Extract the (X, Y) coordinate from the center of the cell holding the provided text.  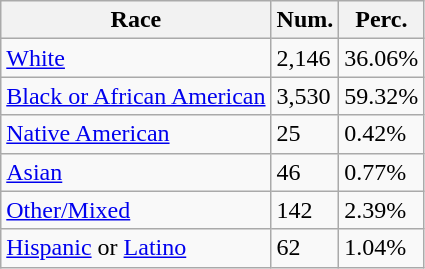
Perc. (382, 20)
36.06% (382, 58)
2.39% (382, 210)
White (136, 58)
1.04% (382, 248)
46 (305, 172)
Asian (136, 172)
0.42% (382, 134)
Native American (136, 134)
Num. (305, 20)
3,530 (305, 96)
0.77% (382, 172)
Hispanic or Latino (136, 248)
25 (305, 134)
142 (305, 210)
59.32% (382, 96)
Race (136, 20)
62 (305, 248)
2,146 (305, 58)
Black or African American (136, 96)
Other/Mixed (136, 210)
